Locate the cell with the specified text and output its [X, Y] center coordinate. 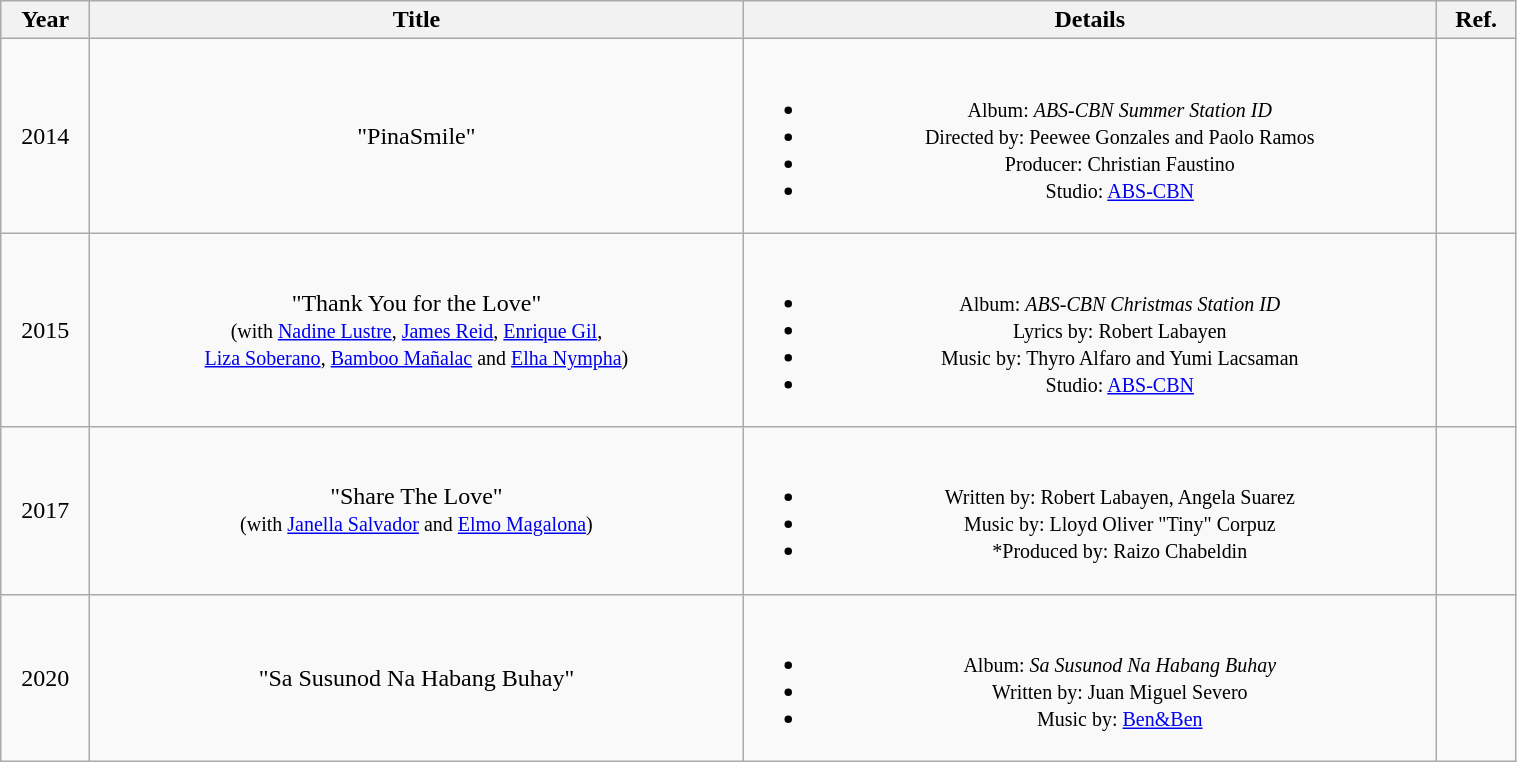
2020 [46, 678]
Details [1090, 20]
"PinaSmile" [417, 136]
"Share The Love"(with Janella Salvador and Elmo Magalona) [417, 510]
Album: ABS-CBN Christmas Station IDLyrics by: Robert LabayenMusic by: Thyro Alfaro and Yumi LacsamanStudio: ABS-CBN [1090, 330]
Title [417, 20]
Year [46, 20]
2017 [46, 510]
Written by: Robert Labayen, Angela SuarezMusic by: Lloyd Oliver "Tiny" Corpuz*Produced by: Raizo Chabeldin [1090, 510]
2015 [46, 330]
2014 [46, 136]
Album: ABS-CBN Summer Station IDDirected by: Peewee Gonzales and Paolo RamosProducer: Christian FaustinoStudio: ABS-CBN [1090, 136]
"Sa Susunod Na Habang Buhay" [417, 678]
"Thank You for the Love"(with Nadine Lustre, James Reid, Enrique Gil,Liza Soberano, Bamboo Mañalac and Elha Nympha) [417, 330]
Ref. [1476, 20]
Album: Sa Susunod Na Habang BuhayWritten by: Juan Miguel SeveroMusic by: Ben&Ben [1090, 678]
